Determine the [X, Y] coordinate at the center of the cell enclosing the given text.  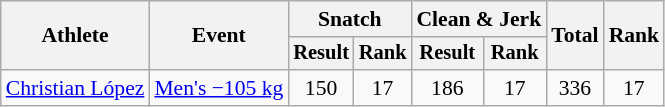
Athlete [76, 36]
Total [574, 36]
Men's −105 kg [218, 88]
186 [447, 88]
150 [321, 88]
Event [218, 36]
Snatch [350, 19]
336 [574, 88]
Clean & Jerk [478, 19]
Christian López [76, 88]
